Return the [x, y] coordinate for the center point of the cell that contains the specified text.  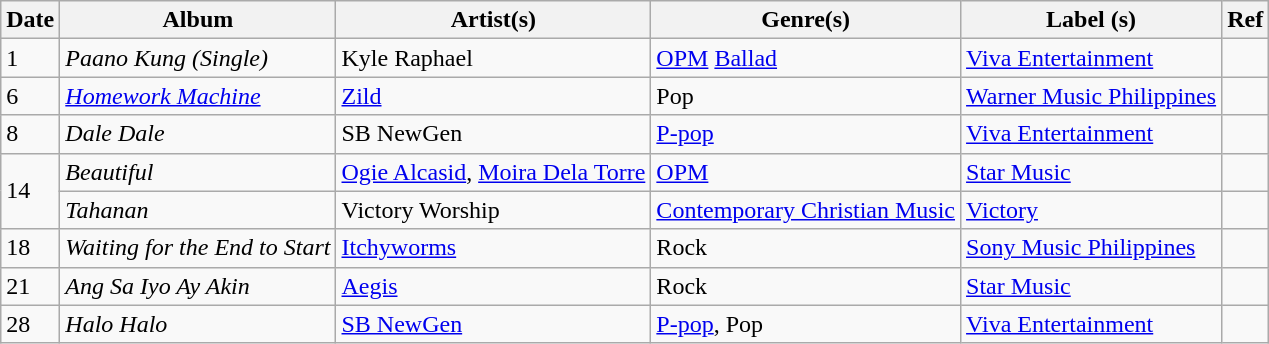
Dale Dale [198, 134]
Homework Machine [198, 96]
Waiting for the End to Start [198, 248]
Paano Kung (Single) [198, 58]
Tahanan [198, 210]
Ang Sa Iyo Ay Akin [198, 286]
Zild [494, 96]
21 [30, 286]
14 [30, 191]
Victory Worship [494, 210]
28 [30, 324]
Artist(s) [494, 20]
Album [198, 20]
Beautiful [198, 172]
Sony Music Philippines [1092, 248]
Aegis [494, 286]
Ogie Alcasid, Moira Dela Torre [494, 172]
8 [30, 134]
Genre(s) [806, 20]
OPM [806, 172]
Warner Music Philippines [1092, 96]
Pop [806, 96]
Label (s) [1092, 20]
1 [30, 58]
Contemporary Christian Music [806, 210]
Date [30, 20]
6 [30, 96]
Ref [1246, 20]
18 [30, 248]
Victory [1092, 210]
Halo Halo [198, 324]
OPM Ballad [806, 58]
Kyle Raphael [494, 58]
P-pop, Pop [806, 324]
Itchyworms [494, 248]
P-pop [806, 134]
